From the cell containing the given text, extract its center point as [x, y] coordinate. 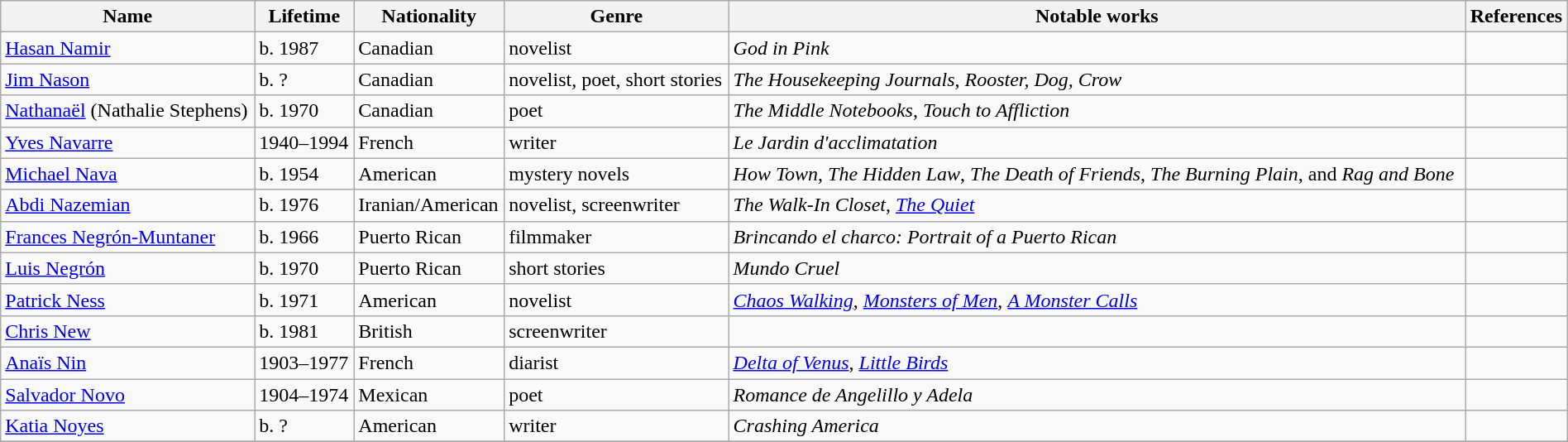
b. 1971 [304, 300]
1904–1974 [304, 395]
The Middle Notebooks, Touch to Affliction [1097, 111]
novelist, poet, short stories [617, 79]
Katia Noyes [127, 426]
Abdi Nazemian [127, 205]
How Town, The Hidden Law, The Death of Friends, The Burning Plain, and Rag and Bone [1097, 174]
b. 1981 [304, 331]
Yves Navarre [127, 142]
novelist, screenwriter [617, 205]
Genre [617, 17]
Michael Nava [127, 174]
British [429, 331]
References [1517, 17]
1940–1994 [304, 142]
Chris New [127, 331]
b. 1976 [304, 205]
filmmaker [617, 237]
Le Jardin d'acclimatation [1097, 142]
Nathanaël (Nathalie Stephens) [127, 111]
Jim Nason [127, 79]
mystery novels [617, 174]
diarist [617, 363]
Chaos Walking, Monsters of Men, A Monster Calls [1097, 300]
1903–1977 [304, 363]
screenwriter [617, 331]
Salvador Novo [127, 395]
Mundo Cruel [1097, 268]
b. 1987 [304, 48]
Brincando el charco: Portrait of a Puerto Rican [1097, 237]
Frances Negrón-Muntaner [127, 237]
The Housekeeping Journals, Rooster, Dog, Crow [1097, 79]
The Walk-In Closet, The Quiet [1097, 205]
Anaïs Nin [127, 363]
God in Pink [1097, 48]
Crashing America [1097, 426]
Notable works [1097, 17]
Patrick Ness [127, 300]
short stories [617, 268]
Name [127, 17]
Hasan Namir [127, 48]
Lifetime [304, 17]
Iranian/American [429, 205]
b. 1966 [304, 237]
Mexican [429, 395]
b. 1954 [304, 174]
Luis Negrón [127, 268]
Romance de Angelillo y Adela [1097, 395]
Delta of Venus, Little Birds [1097, 363]
Nationality [429, 17]
